Extract the [x, y] coordinate from the center of the cell holding the provided text.  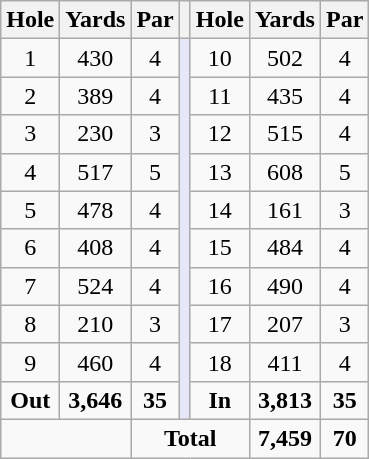
6 [30, 248]
14 [220, 210]
Out [30, 400]
478 [96, 210]
608 [284, 172]
15 [220, 248]
11 [220, 96]
411 [284, 362]
8 [30, 324]
13 [220, 172]
9 [30, 362]
484 [284, 248]
70 [344, 438]
389 [96, 96]
16 [220, 286]
3,646 [96, 400]
7 [30, 286]
17 [220, 324]
430 [96, 58]
2 [30, 96]
502 [284, 58]
1 [30, 58]
10 [220, 58]
515 [284, 134]
524 [96, 286]
207 [284, 324]
12 [220, 134]
517 [96, 172]
Total [190, 438]
7,459 [284, 438]
435 [284, 96]
161 [284, 210]
490 [284, 286]
460 [96, 362]
In [220, 400]
408 [96, 248]
3,813 [284, 400]
18 [220, 362]
230 [96, 134]
210 [96, 324]
